Pinpoint the cell where the given text exists, returning its [x, y] midpoint coordinate. 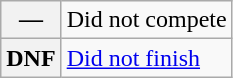
— [31, 20]
Did not compete [146, 20]
DNF [31, 58]
Did not finish [146, 58]
